Search for the cell housing the specified text and yield its [x, y] center coordinate. 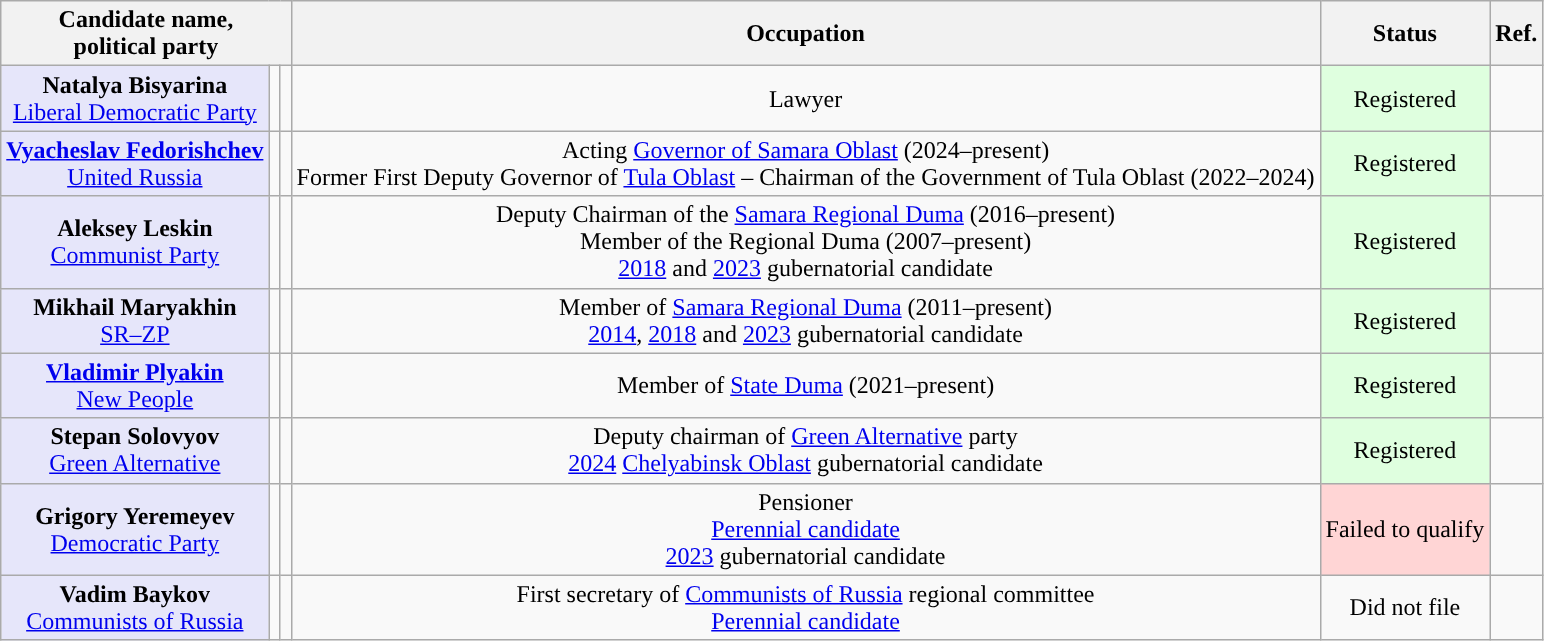
Vladimir PlyakinNew People [135, 386]
Acting Governor of Samara Oblast (2024–present)Former First Deputy Governor of Tula Oblast – Chairman of the Government of Tula Oblast (2022–2024) [806, 164]
Natalya BisyarinaLiberal Democratic Party [135, 98]
Deputy Chairman of the Samara Regional Duma (2016–present)Member of the Regional Duma (2007–present)2018 and 2023 gubernatorial candidate [806, 242]
Member of Samara Regional Duma (2011–present)2014, 2018 and 2023 gubernatorial candidate [806, 320]
PensionerPerennial candidate2023 gubernatorial candidate [806, 529]
Lawyer [806, 98]
Grigory YeremeyevDemocratic Party [135, 529]
Vyacheslav FedorishchevUnited Russia [135, 164]
Status [1405, 34]
First secretary of Communists of Russia regional committeePerennial candidate [806, 608]
Deputy chairman of Green Alternative party2024 Chelyabinsk Oblast gubernatorial candidate [806, 450]
Member of State Duma (2021–present) [806, 386]
Stepan SolovyovGreen Alternative [135, 450]
Did not file [1405, 608]
Mikhail MaryakhinSR–ZP [135, 320]
Vadim BaykovCommunists of Russia [135, 608]
Ref. [1516, 34]
Occupation [806, 34]
Candidate name,political party [146, 34]
Failed to qualify [1405, 529]
Aleksey LeskinCommunist Party [135, 242]
